Provide the [X, Y] coordinate of the cell's center where the given text is located.  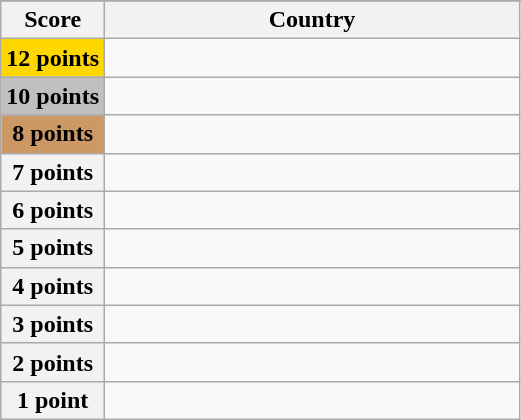
6 points [53, 210]
4 points [53, 286]
8 points [53, 134]
5 points [53, 248]
12 points [53, 58]
Country [312, 20]
2 points [53, 362]
3 points [53, 324]
10 points [53, 96]
7 points [53, 172]
Score [53, 20]
1 point [53, 400]
